Detect which cell encompasses the target text, then output its [x, y] center coordinate. 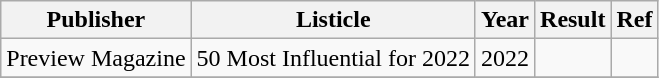
Ref [634, 20]
2022 [504, 58]
Publisher [96, 20]
50 Most Influential for 2022 [333, 58]
Result [573, 20]
Listicle [333, 20]
Preview Magazine [96, 58]
Year [504, 20]
